Capture the cell that displays the provided text and extract its [x, y] central coordinate. 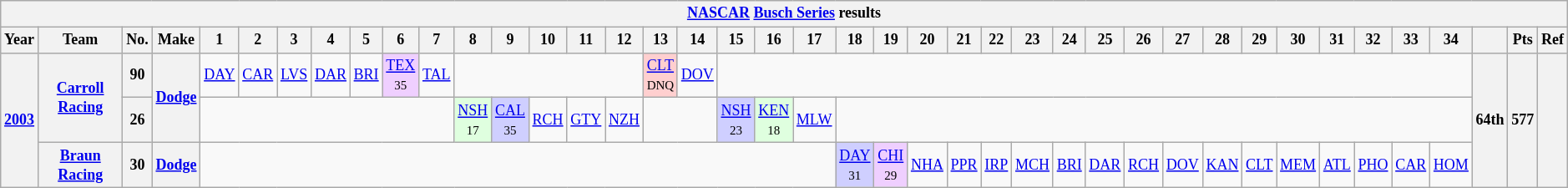
TEX35 [401, 75]
5 [366, 40]
24 [1069, 40]
29 [1259, 40]
MLW [815, 120]
LVS [294, 75]
15 [736, 40]
MEM [1298, 165]
Pts [1523, 40]
2003 [20, 120]
NSH17 [473, 120]
Year [20, 40]
3 [294, 40]
PPR [964, 165]
CLT [1259, 165]
DAY [220, 75]
11 [586, 40]
HOM [1451, 165]
31 [1337, 40]
Carroll Racing [80, 97]
CAL35 [511, 120]
23 [1033, 40]
Team [80, 40]
9 [511, 40]
22 [997, 40]
MCH [1033, 165]
7 [437, 40]
19 [891, 40]
12 [625, 40]
GTY [586, 120]
10 [548, 40]
34 [1451, 40]
8 [473, 40]
577 [1523, 120]
6 [401, 40]
14 [697, 40]
No. [137, 40]
TAL [437, 75]
21 [964, 40]
PHO [1373, 165]
28 [1222, 40]
ATL [1337, 165]
KAN [1222, 165]
90 [137, 75]
NASCAR Busch Series results [784, 13]
Braun Racing [80, 165]
Make [176, 40]
2 [258, 40]
20 [928, 40]
13 [660, 40]
1 [220, 40]
Ref [1553, 40]
KEN18 [774, 120]
CHI29 [891, 165]
IRP [997, 165]
32 [1373, 40]
NZH [625, 120]
NSH23 [736, 120]
18 [855, 40]
CLTDNQ [660, 75]
DAY31 [855, 165]
33 [1411, 40]
NHA [928, 165]
27 [1182, 40]
17 [815, 40]
16 [774, 40]
25 [1105, 40]
4 [331, 40]
64th [1490, 120]
